Output the [x, y] coordinate of the center of the cell containing the given text.  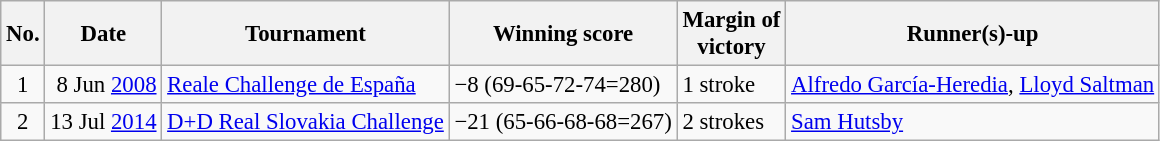
−21 (65-66-68-68=267) [563, 122]
2 strokes [732, 122]
Winning score [563, 34]
1 stroke [732, 85]
−8 (69-65-72-74=280) [563, 85]
Sam Hutsby [973, 122]
1 [23, 85]
8 Jun 2008 [104, 85]
Date [104, 34]
D+D Real Slovakia Challenge [306, 122]
Margin ofvictory [732, 34]
Tournament [306, 34]
Runner(s)-up [973, 34]
Reale Challenge de España [306, 85]
No. [23, 34]
2 [23, 122]
Alfredo García-Heredia, Lloyd Saltman [973, 85]
13 Jul 2014 [104, 122]
